Identify which cell holds the provided text, then report its (x, y) central coordinate. 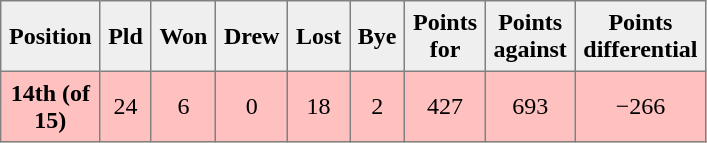
Pld (126, 36)
0 (252, 106)
Points differential (640, 36)
Drew (252, 36)
Lost (319, 36)
Points for (446, 36)
−266 (640, 106)
Position (50, 36)
Points against (530, 36)
Won (184, 36)
427 (446, 106)
2 (378, 106)
24 (126, 106)
14th (of 15) (50, 106)
693 (530, 106)
18 (319, 106)
6 (184, 106)
Bye (378, 36)
